Provide the [X, Y] coordinate of the cell's center where the given text is located.  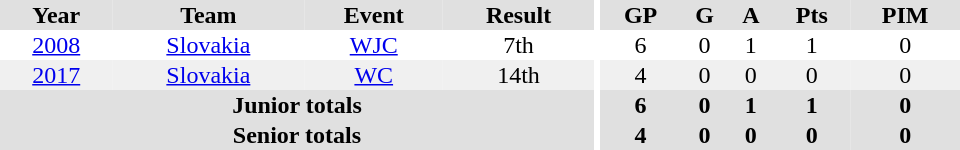
PIM [905, 15]
Pts [812, 15]
Senior totals [297, 135]
Year [56, 15]
WC [374, 75]
GP [641, 15]
Team [208, 15]
G [705, 15]
2008 [56, 45]
A [750, 15]
Event [374, 15]
2017 [56, 75]
Result [518, 15]
14th [518, 75]
WJC [374, 45]
7th [518, 45]
Junior totals [297, 105]
